Capture the cell that displays the provided text and extract its [X, Y] central coordinate. 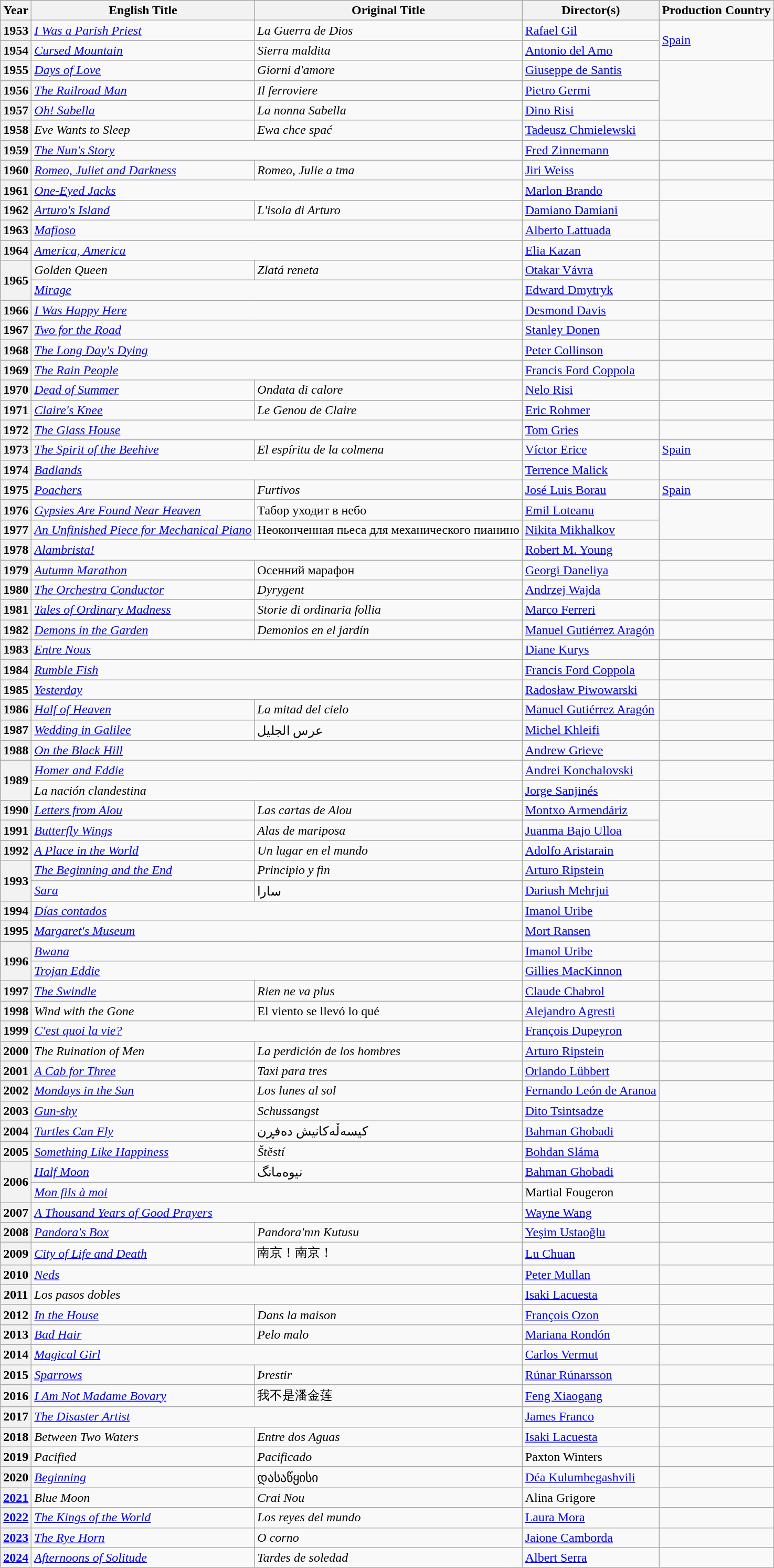
Alberto Lattuada [591, 230]
2004 [16, 1131]
1960 [16, 170]
Carlos Vermut [591, 1354]
2019 [16, 1457]
Orlando Lübbert [591, 1071]
2007 [16, 1212]
C'est quoi la vie? [277, 1031]
François Dupeyron [591, 1031]
1975 [16, 490]
The Ruination of Men [143, 1051]
1988 [16, 751]
Homer and Eddie [277, 771]
Marlon Brando [591, 190]
2023 [16, 1538]
1979 [16, 570]
Michel Khleifi [591, 730]
The Kings of the World [143, 1518]
Fernando León de Aranoa [591, 1091]
1996 [16, 961]
Half of Heaven [143, 710]
Fred Zinnemann [591, 150]
2006 [16, 1182]
Damiano Damiani [591, 210]
Claire's Knee [143, 410]
2017 [16, 1417]
Robert M. Young [591, 550]
America, America [277, 250]
1991 [16, 830]
The Long Day's Dying [277, 350]
The Beginning and the End [143, 870]
The Rye Horn [143, 1538]
1967 [16, 330]
Laura Mora [591, 1518]
1972 [16, 430]
Los reyes del mundo [388, 1518]
Entre dos Aguas [388, 1437]
1969 [16, 370]
1966 [16, 310]
O corno [388, 1538]
1994 [16, 911]
Dariush Mehrjui [591, 891]
Arturo's Island [143, 210]
Original Title [388, 10]
Gillies MacKinnon [591, 971]
Le Genou de Claire [388, 410]
Something Like Happiness [143, 1152]
Peter Collinson [591, 350]
2020 [16, 1477]
Otakar Vávra [591, 270]
1985 [16, 690]
Alejandro Agresti [591, 1011]
1974 [16, 470]
2011 [16, 1295]
Días contados [277, 911]
2014 [16, 1354]
2016 [16, 1396]
Edward Dmytryk [591, 290]
James Franco [591, 1417]
2022 [16, 1518]
Tales of Ordinary Madness [143, 610]
Tom Gries [591, 430]
A Cab for Three [143, 1071]
1965 [16, 280]
1976 [16, 510]
Montxo Armendáriz [591, 811]
La perdición de los hombres [388, 1051]
1955 [16, 70]
Taxi para tres [388, 1071]
Giuseppe de Santis [591, 70]
Bwana [277, 951]
On the Black Hill [277, 751]
1989 [16, 781]
2005 [16, 1152]
El espíritu de la colmena [388, 450]
Yeşim Ustaoğlu [591, 1233]
L'isola di Arturo [388, 210]
1956 [16, 90]
1984 [16, 670]
Табор уходит в небо [388, 510]
La nonna Sabella [388, 110]
Dino Risi [591, 110]
El viento se llevó lo qué [388, 1011]
Alambrista! [277, 550]
Blue Moon [143, 1498]
Los pasos dobles [277, 1295]
Entre Nous [277, 650]
Claude Chabrol [591, 991]
2012 [16, 1314]
Year [16, 10]
Jaione Camborda [591, 1538]
1962 [16, 210]
Feng Xiaogang [591, 1396]
Badlands [277, 470]
2003 [16, 1111]
1995 [16, 931]
Director(s) [591, 10]
Albert Serra [591, 1558]
The Swindle [143, 991]
1973 [16, 450]
Romeo, Juliet and Darkness [143, 170]
Wind with the Gone [143, 1011]
1993 [16, 881]
2015 [16, 1375]
Pandora'nın Kutusu [388, 1233]
Neds [277, 1275]
Principio y fin [388, 870]
Days of Love [143, 70]
Štěstí [388, 1152]
Between Two Waters [143, 1437]
1998 [16, 1011]
1997 [16, 991]
Juanma Bajo Ulloa [591, 830]
Nelo Risi [591, 390]
Beginning [143, 1477]
Terrence Malick [591, 470]
Andrew Grieve [591, 751]
Lu Chuan [591, 1254]
Mirage [277, 290]
Adolfo Aristarain [591, 850]
Marco Ferreri [591, 610]
Andrei Konchalovski [591, 771]
I Was a Parish Priest [143, 30]
1986 [16, 710]
Radosław Piwowarski [591, 690]
Ewa chce spać [388, 130]
Peter Mullan [591, 1275]
Stanley Donen [591, 330]
Pietro Germi [591, 90]
2009 [16, 1254]
1980 [16, 590]
Letters from Alou [143, 811]
Pacified [143, 1457]
The Rain People [277, 370]
Georgi Daneliya [591, 570]
Eve Wants to Sleep [143, 130]
The Nun's Story [277, 150]
Mariana Rondón [591, 1334]
La mitad del cielo [388, 710]
1981 [16, 610]
Dead of Summer [143, 390]
Alas de mariposa [388, 830]
Dito Tsintsadze [591, 1111]
Magical Girl [277, 1354]
1983 [16, 650]
I Am Not Madame Bovary [143, 1396]
I Was Happy Here [277, 310]
Poachers [143, 490]
سارا [388, 891]
1957 [16, 110]
1961 [16, 190]
Pacificado [388, 1457]
1999 [16, 1031]
Gun-shy [143, 1111]
Pandora's Box [143, 1233]
Неоконченная пьеса для механического пианино [388, 530]
1959 [16, 150]
Elia Kazan [591, 250]
The Spirit of the Beehive [143, 450]
Turtles Can Fly [143, 1131]
2001 [16, 1071]
کیسەڵەکانیش دەفڕن [388, 1131]
Butterfly Wings [143, 830]
Mondays in the Sun [143, 1091]
A Thousand Years of Good Prayers [277, 1212]
François Ozon [591, 1314]
Golden Queen [143, 270]
დასაწყისი [388, 1477]
Rúnar Rúnarsson [591, 1375]
Rumble Fish [277, 670]
Rafael Gil [591, 30]
An Unfinished Piece for Mechanical Piano [143, 530]
Dans la maison [388, 1314]
The Orchestra Conductor [143, 590]
南京！南京！ [388, 1254]
我不是潘金莲 [388, 1396]
Emil Loteanu [591, 510]
Desmond Davis [591, 310]
2008 [16, 1233]
Sparrows [143, 1375]
Ondata di calore [388, 390]
1970 [16, 390]
Los lunes al sol [388, 1091]
Demons in the Garden [143, 630]
Storie di ordinaria follia [388, 610]
Mort Ransen [591, 931]
1987 [16, 730]
Wedding in Galilee [143, 730]
Pelo malo [388, 1334]
Demonios en el jardín [388, 630]
Jorge Sanjinés [591, 791]
Nikita Mikhalkov [591, 530]
1978 [16, 550]
1968 [16, 350]
Antonio del Amo [591, 50]
Paxton Winters [591, 1457]
2000 [16, 1051]
One-Eyed Jacks [277, 190]
Furtivos [388, 490]
Romeo, Julie a tma [388, 170]
1964 [16, 250]
Tadeusz Chmielewski [591, 130]
Mon fils à moi [277, 1192]
2002 [16, 1091]
Bad Hair [143, 1334]
Diane Kurys [591, 650]
Production Country [716, 10]
Margaret's Museum [277, 931]
2018 [16, 1437]
1963 [16, 230]
Wayne Wang [591, 1212]
La nación clandestina [277, 791]
Oh! Sabella [143, 110]
Crai Nou [388, 1498]
Sierra maldita [388, 50]
1982 [16, 630]
1990 [16, 811]
The Disaster Artist [277, 1417]
Tardes de soledad [388, 1558]
نیوەمانگ [388, 1172]
Bohdan Sláma [591, 1152]
In the House [143, 1314]
Schussangst [388, 1111]
Autumn Marathon [143, 570]
1977 [16, 530]
Víctor Erice [591, 450]
Half Moon [143, 1172]
Déa Kulumbegashvili [591, 1477]
Trojan Eddie [277, 971]
The Railroad Man [143, 90]
City of Life and Death [143, 1254]
Two for the Road [277, 330]
Cursed Mountain [143, 50]
2021 [16, 1498]
Yesterday [277, 690]
عرس الجليل [388, 730]
Alina Grigore [591, 1498]
2010 [16, 1275]
Zlatá reneta [388, 270]
Las cartas de Alou [388, 811]
1954 [16, 50]
Þrestir [388, 1375]
2024 [16, 1558]
A Place in the World [143, 850]
Jiri Weiss [591, 170]
1971 [16, 410]
English Title [143, 10]
Осенний марафон [388, 570]
The Glass House [277, 430]
Giorni d'amore [388, 70]
2013 [16, 1334]
Rien ne va plus [388, 991]
José Luis Borau [591, 490]
Eric Rohmer [591, 410]
Andrzej Wajda [591, 590]
Dyrygent [388, 590]
La Guerra de Dios [388, 30]
1958 [16, 130]
Martial Fougeron [591, 1192]
Mafioso [277, 230]
Un lugar en el mundo [388, 850]
1953 [16, 30]
Afternoons of Solitude [143, 1558]
Il ferroviere [388, 90]
Sara [143, 891]
1992 [16, 850]
Gypsies Are Found Near Heaven [143, 510]
